For the text-containing cell, return its midpoint in [X, Y] coordinate format. 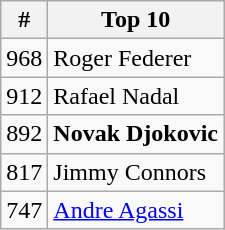
747 [24, 210]
Novak Djokovic [136, 134]
968 [24, 58]
912 [24, 96]
# [24, 20]
Rafael Nadal [136, 96]
817 [24, 172]
892 [24, 134]
Top 10 [136, 20]
Jimmy Connors [136, 172]
Roger Federer [136, 58]
Andre Agassi [136, 210]
